Search for the cell housing the specified text and yield its (x, y) center coordinate. 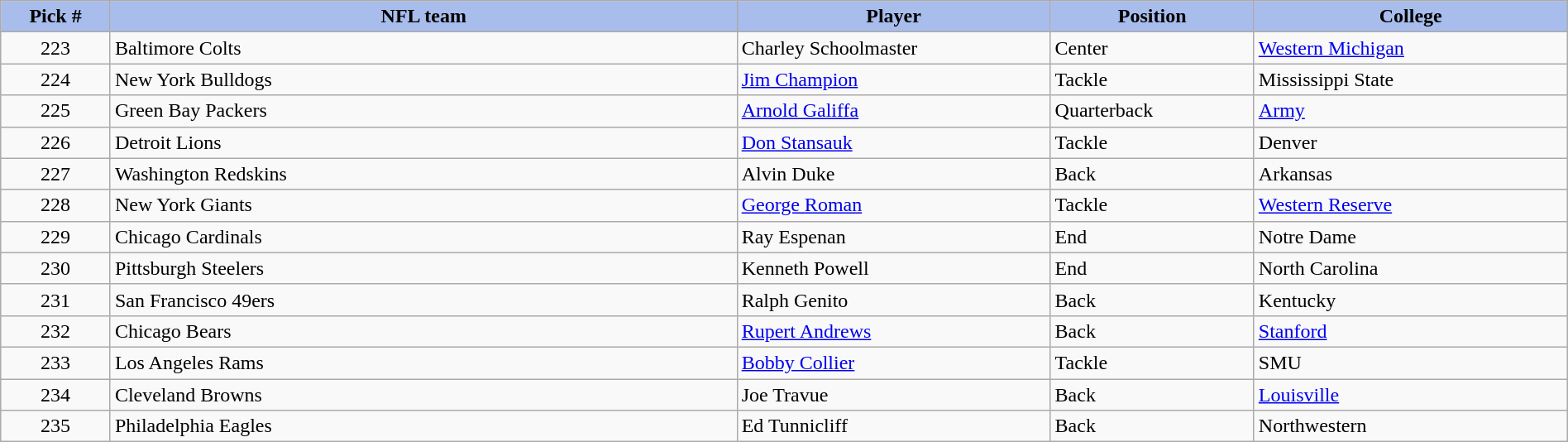
Rupert Andrews (893, 331)
Western Michigan (1411, 48)
Mississippi State (1411, 79)
New York Bulldogs (423, 79)
San Francisco 49ers (423, 300)
228 (56, 205)
Alvin Duke (893, 174)
Quarterback (1152, 111)
223 (56, 48)
227 (56, 174)
North Carolina (1411, 268)
Ralph Genito (893, 300)
229 (56, 237)
Center (1152, 48)
Arnold Galiffa (893, 111)
Player (893, 17)
Baltimore Colts (423, 48)
Jim Champion (893, 79)
Philadelphia Eagles (423, 426)
Green Bay Packers (423, 111)
Don Stansauk (893, 142)
235 (56, 426)
226 (56, 142)
Chicago Bears (423, 331)
Army (1411, 111)
233 (56, 363)
George Roman (893, 205)
New York Giants (423, 205)
Denver (1411, 142)
Ray Espenan (893, 237)
230 (56, 268)
Western Reserve (1411, 205)
Kenneth Powell (893, 268)
Bobby Collier (893, 363)
224 (56, 79)
Los Angeles Rams (423, 363)
Kentucky (1411, 300)
225 (56, 111)
Northwestern (1411, 426)
College (1411, 17)
Washington Redskins (423, 174)
Cleveland Browns (423, 395)
Pittsburgh Steelers (423, 268)
Chicago Cardinals (423, 237)
SMU (1411, 363)
231 (56, 300)
Stanford (1411, 331)
Joe Travue (893, 395)
Detroit Lions (423, 142)
Ed Tunnicliff (893, 426)
Louisville (1411, 395)
234 (56, 395)
Charley Schoolmaster (893, 48)
232 (56, 331)
Pick # (56, 17)
Arkansas (1411, 174)
NFL team (423, 17)
Notre Dame (1411, 237)
Position (1152, 17)
